Return [x, y] of the center of cell containing provided text 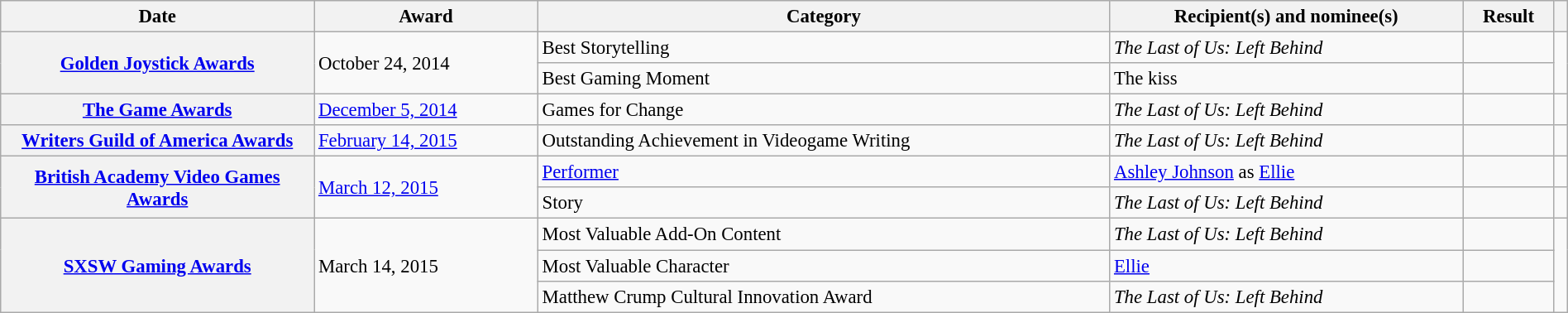
March 14, 2015 [427, 265]
British Academy Video Games Awards [157, 187]
Award [427, 17]
Story [824, 203]
Best Storytelling [824, 48]
Category [824, 17]
March 12, 2015 [427, 187]
Most Valuable Add-On Content [824, 234]
Performer [824, 172]
Golden Joystick Awards [157, 63]
Best Gaming Moment [824, 79]
The Game Awards [157, 110]
Outstanding Achievement in Videogame Writing [824, 141]
Writers Guild of America Awards [157, 141]
Games for Change [824, 110]
December 5, 2014 [427, 110]
Result [1508, 17]
Ellie [1287, 266]
Most Valuable Character [824, 266]
The kiss [1287, 79]
February 14, 2015 [427, 141]
Date [157, 17]
October 24, 2014 [427, 63]
Matthew Crump Cultural Innovation Award [824, 296]
SXSW Gaming Awards [157, 265]
Ashley Johnson as Ellie [1287, 172]
Recipient(s) and nominee(s) [1287, 17]
